For the text-containing cell, return its midpoint in (x, y) coordinate format. 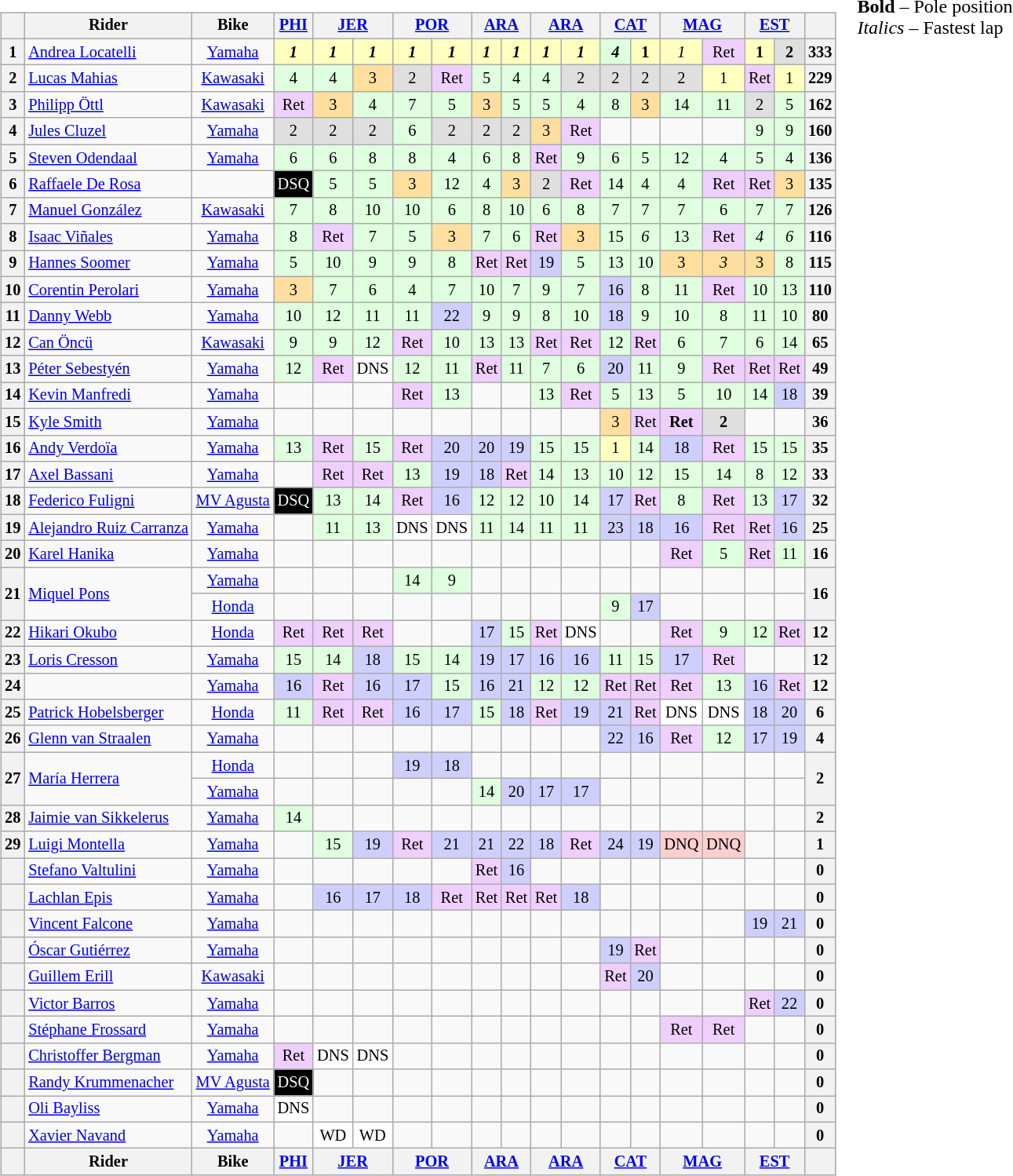
Miquel Pons (108, 593)
Lachlan Epis (108, 897)
Hikari Okubo (108, 634)
Luigi Montella (108, 845)
Jaimie van Sikkelerus (108, 818)
116 (820, 237)
Kevin Manfredi (108, 396)
Jules Cluzel (108, 131)
Philipp Öttl (108, 105)
162 (820, 105)
80 (820, 316)
Christoffer Bergman (108, 1056)
Steven Odendaal (108, 158)
Corentin Perolari (108, 290)
35 (820, 448)
Vincent Falcone (108, 924)
Loris Cresson (108, 659)
Patrick Hobelsberger (108, 713)
Andy Verdoïa (108, 448)
Alejandro Ruiz Carranza (108, 528)
Stéphane Frossard (108, 1030)
115 (820, 264)
Axel Bassani (108, 475)
Victor Barros (108, 1003)
Péter Sebestyén (108, 369)
Xavier Navand (108, 1135)
26 (13, 739)
Karel Hanika (108, 554)
110 (820, 290)
33 (820, 475)
Raffaele De Rosa (108, 184)
Stefano Valtulini (108, 871)
65 (820, 343)
27 (13, 779)
136 (820, 158)
36 (820, 422)
49 (820, 369)
Kyle Smith (108, 422)
Óscar Gutiérrez (108, 951)
126 (820, 210)
Lucas Mahias (108, 79)
María Herrera (108, 779)
Glenn van Straalen (108, 739)
39 (820, 396)
Can Öncü (108, 343)
29 (13, 845)
Federico Fuligni (108, 501)
Guillem Erill (108, 977)
333 (820, 52)
160 (820, 131)
32 (820, 501)
Oli Bayliss (108, 1109)
Isaac Viñales (108, 237)
229 (820, 79)
135 (820, 184)
Manuel González (108, 210)
Andrea Locatelli (108, 52)
Danny Webb (108, 316)
28 (13, 818)
Hannes Soomer (108, 264)
Randy Krummenacher (108, 1083)
